Capture the cell that displays the provided text and extract its (X, Y) central coordinate. 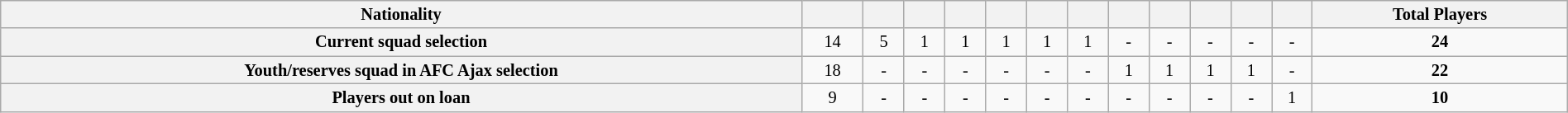
22 (1440, 70)
24 (1440, 42)
Total Players (1440, 14)
18 (832, 70)
Nationality (401, 14)
Players out on loan (401, 97)
9 (832, 97)
14 (832, 42)
Current squad selection (401, 42)
10 (1440, 97)
Youth/reserves squad in AFC Ajax selection (401, 70)
5 (883, 42)
